Scan for the cell matching the given text and deliver its (x, y) coordinate at center. 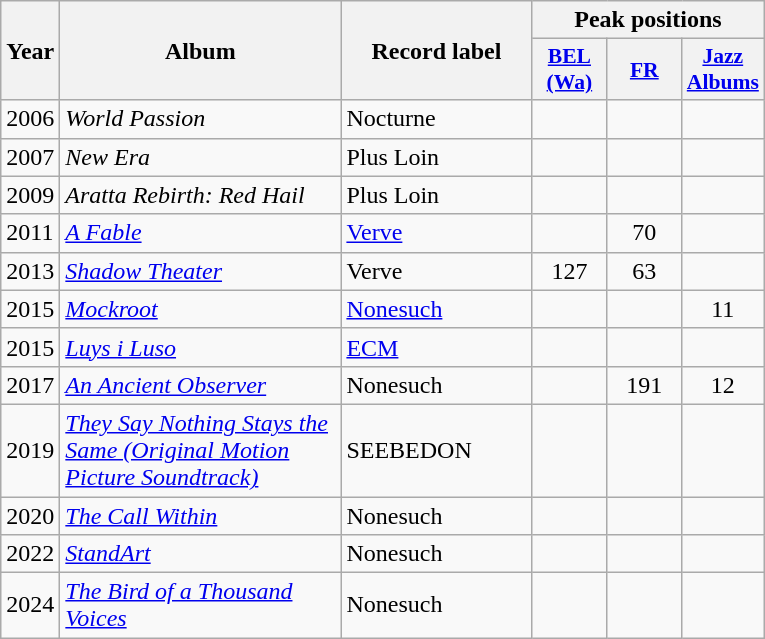
Shadow Theater (200, 271)
2006 (30, 119)
Nocturne (436, 119)
Jazz Albums (723, 70)
2020 (30, 515)
ECM (436, 347)
Mockroot (200, 309)
The Call Within (200, 515)
70 (644, 233)
The Bird of a Thousand Voices (200, 606)
SEEBEDON (436, 450)
Record label (436, 50)
World Passion (200, 119)
2017 (30, 385)
2022 (30, 554)
They Say Nothing Stays the Same (Original Motion Picture Soundtrack) (200, 450)
2009 (30, 195)
A Fable (200, 233)
127 (570, 271)
An Ancient Observer (200, 385)
2011 (30, 233)
11 (723, 309)
2007 (30, 157)
2024 (30, 606)
StandArt (200, 554)
BEL (Wa) (570, 70)
FR (644, 70)
12 (723, 385)
Album (200, 50)
2013 (30, 271)
191 (644, 385)
New Era (200, 157)
Year (30, 50)
Peak positions (648, 20)
Aratta Rebirth: Red Hail (200, 195)
63 (644, 271)
2019 (30, 450)
Luys i Luso (200, 347)
